Identify which cell holds the provided text, then report its (X, Y) central coordinate. 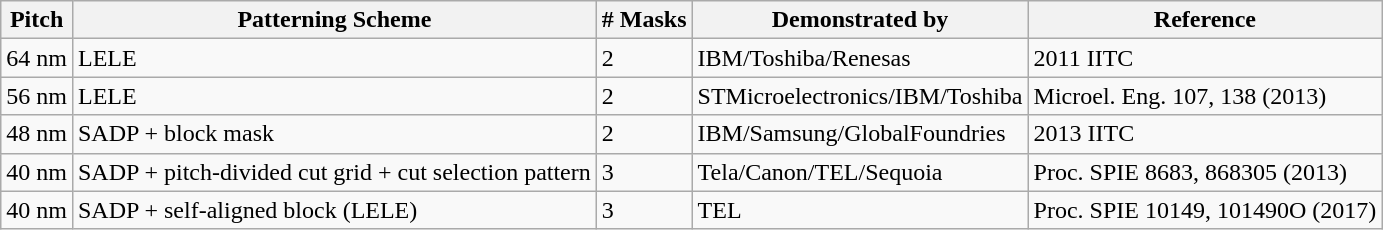
48 nm (37, 134)
SADP + block mask (334, 134)
Pitch (37, 20)
# Masks (644, 20)
SADP + pitch-divided cut grid + cut selection pattern (334, 172)
Microel. Eng. 107, 138 (2013) (1205, 96)
TEL (860, 210)
Tela/Canon/TEL/Sequoia (860, 172)
Reference (1205, 20)
56 nm (37, 96)
64 nm (37, 58)
Demonstrated by (860, 20)
IBM/Samsung/GlobalFoundries (860, 134)
Patterning Scheme (334, 20)
IBM/Toshiba/Renesas (860, 58)
Proc. SPIE 10149, 101490O (2017) (1205, 210)
2011 IITC (1205, 58)
STMicroelectronics/IBM/Toshiba (860, 96)
Proc. SPIE 8683, 868305 (2013) (1205, 172)
SADP + self-aligned block (LELE) (334, 210)
2013 IITC (1205, 134)
